Extract the [x, y] coordinate from the center of the cell holding the provided text.  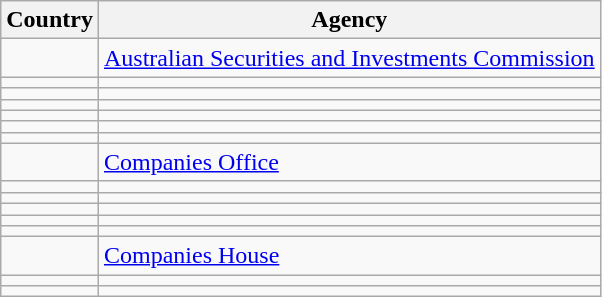
Australian Securities and Investments Commission [349, 58]
Companies Office [349, 162]
Agency [349, 20]
Country [50, 20]
Companies House [349, 256]
